Search for the cell housing the specified text and yield its (x, y) center coordinate. 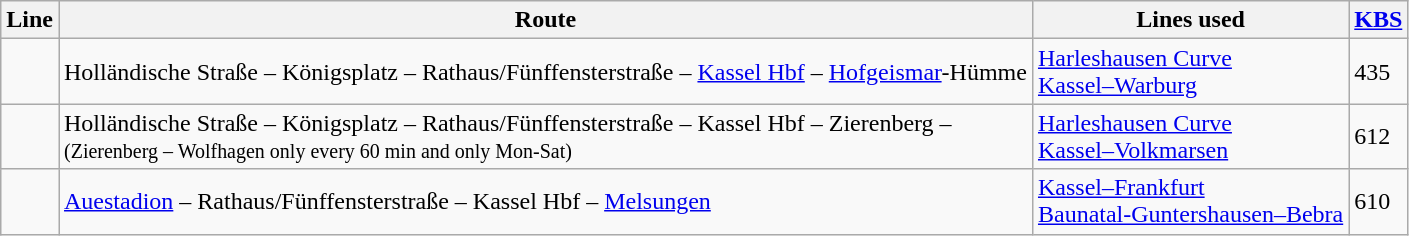
Line (30, 20)
612 (1378, 136)
Harleshausen CurveKassel–Warburg (1190, 72)
Auestadion – Rathaus/Fünffensterstraße – Kassel Hbf – Melsungen (545, 202)
Holländische Straße – Königsplatz – Rathaus/Fünffensterstraße – Kassel Hbf – Hofgeismar-Hümme (545, 72)
Lines used (1190, 20)
610 (1378, 202)
Harleshausen CurveKassel–Volkmarsen (1190, 136)
Route (545, 20)
Kassel–FrankfurtBaunatal-Guntershausen–Bebra (1190, 202)
Holländische Straße – Königsplatz – Rathaus/Fünffensterstraße – Kassel Hbf – Zierenberg – (Zierenberg – Wolfhagen only every 60 min and only Mon-Sat) (545, 136)
435 (1378, 72)
KBS (1378, 20)
